Scan for the cell matching the given text and deliver its (x, y) coordinate at center. 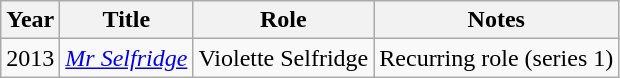
Recurring role (series 1) (496, 58)
Role (284, 20)
Mr Selfridge (126, 58)
2013 (30, 58)
Notes (496, 20)
Title (126, 20)
Year (30, 20)
Violette Selfridge (284, 58)
